From the cell containing the given text, extract its center point as (x, y) coordinate. 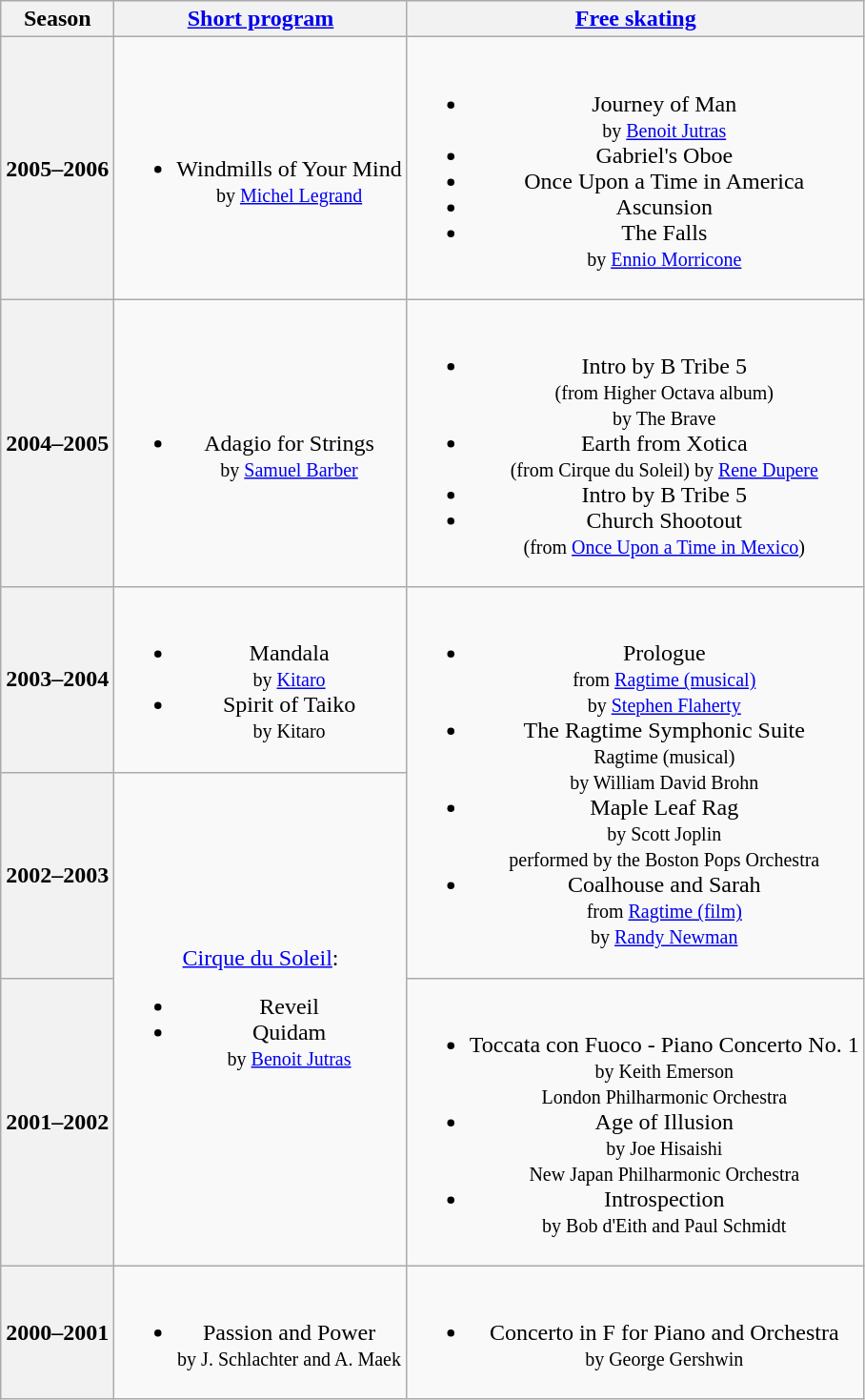
Concerto in F for Piano and Orchestra by George Gershwin (635, 1332)
Mandala by Kitaro Spirit of Taiko by Kitaro (261, 680)
2004–2005 (57, 443)
Short program (261, 19)
Passion and Power by J. Schlachter and A. Maek (261, 1332)
Journey of Man by Benoit Jutras Gabriel's OboeOnce Upon a Time in AmericaAscunsionThe Falls by Ennio Morricone (635, 168)
2000–2001 (57, 1332)
Season (57, 19)
2001–2002 (57, 1122)
Cirque du Soleil:ReveilQuidam by Benoit Jutras (261, 1019)
Adagio for Strings by Samuel Barber (261, 443)
2003–2004 (57, 680)
2005–2006 (57, 168)
Free skating (635, 19)
Windmills of Your Mind by Michel Legrand (261, 168)
2002–2003 (57, 875)
